Capture the cell that displays the provided text and extract its [X, Y] central coordinate. 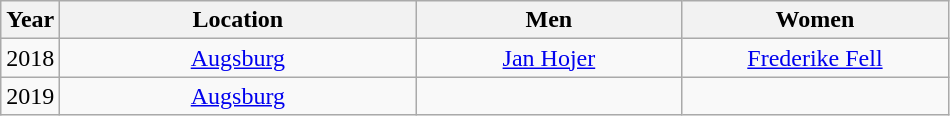
Jan Hojer [549, 58]
Location [238, 20]
Year [30, 20]
2019 [30, 96]
Women [815, 20]
Men [549, 20]
2018 [30, 58]
Frederike Fell [815, 58]
